From the cell containing the given text, extract its center point as [X, Y] coordinate. 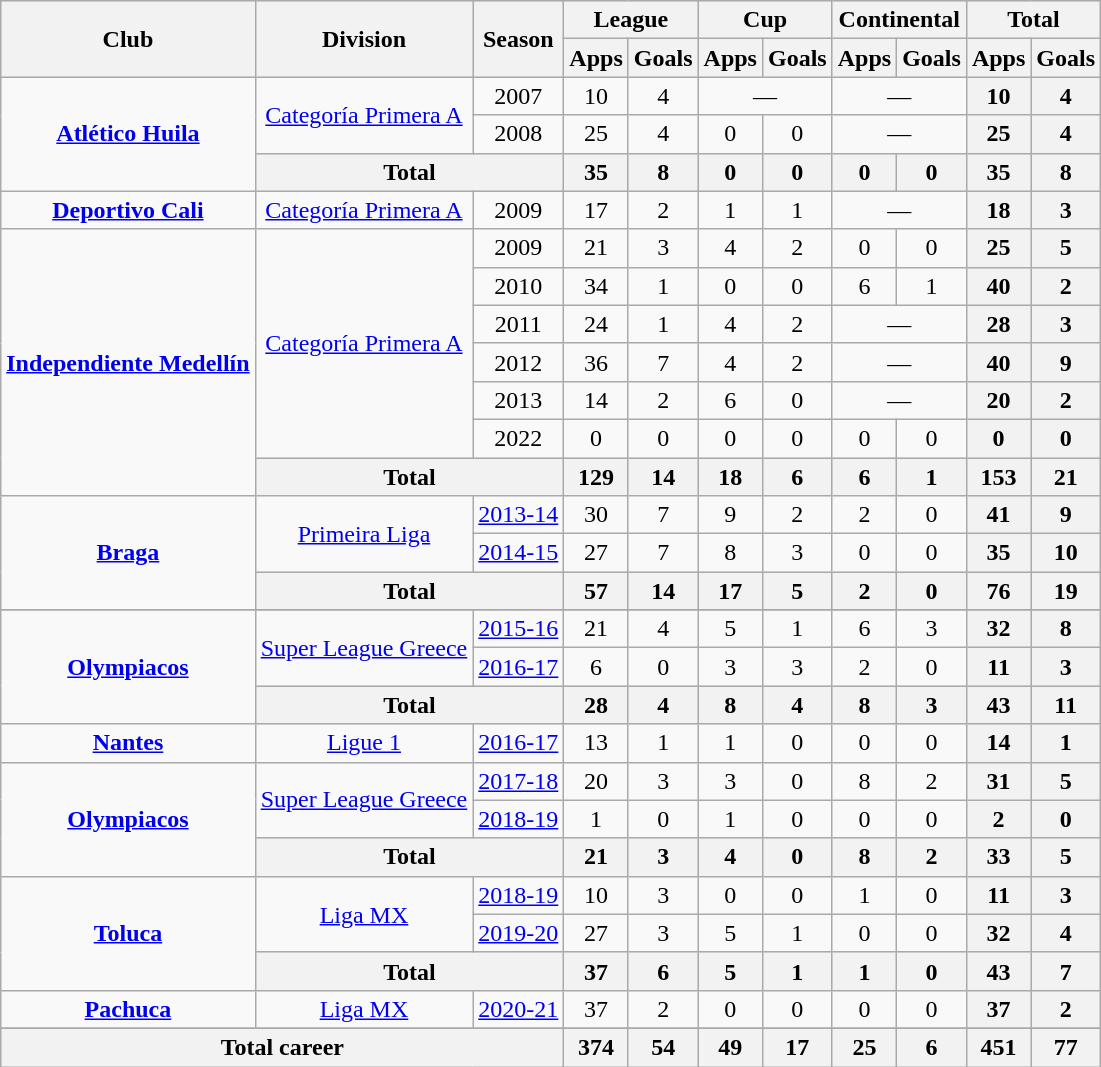
451 [998, 1047]
31 [998, 781]
57 [596, 591]
2013 [518, 400]
Deportivo Cali [128, 210]
13 [596, 743]
34 [596, 286]
2008 [518, 134]
36 [596, 362]
Total career [282, 1047]
19 [1066, 591]
2020-21 [518, 1009]
374 [596, 1047]
2013-14 [518, 515]
49 [730, 1047]
Cup [765, 20]
2012 [518, 362]
33 [998, 857]
2010 [518, 286]
76 [998, 591]
Ligue 1 [364, 743]
54 [663, 1047]
Braga [128, 553]
2011 [518, 324]
2014-15 [518, 553]
77 [1066, 1047]
153 [998, 477]
Nantes [128, 743]
24 [596, 324]
2022 [518, 438]
Season [518, 39]
Club [128, 39]
129 [596, 477]
2019-20 [518, 933]
2017-18 [518, 781]
Division [364, 39]
Toluca [128, 933]
41 [998, 515]
Continental [899, 20]
30 [596, 515]
League [631, 20]
Atlético Huila [128, 134]
2015-16 [518, 629]
Primeira Liga [364, 534]
Pachuca [128, 1009]
2007 [518, 96]
Independiente Medellín [128, 362]
